From the cell containing the given text, extract its center point as (x, y) coordinate. 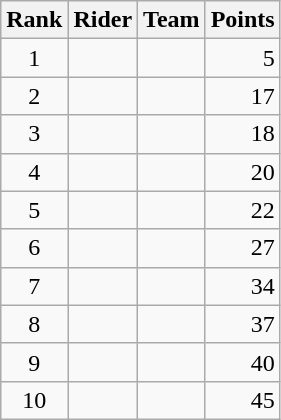
Rank (34, 20)
2 (34, 96)
Rider (103, 20)
4 (34, 172)
34 (242, 286)
6 (34, 248)
27 (242, 248)
3 (34, 134)
Team (172, 20)
37 (242, 324)
7 (34, 286)
10 (34, 400)
40 (242, 362)
18 (242, 134)
Points (242, 20)
8 (34, 324)
45 (242, 400)
22 (242, 210)
17 (242, 96)
1 (34, 58)
20 (242, 172)
9 (34, 362)
